Scan for the cell matching the given text and deliver its (X, Y) coordinate at center. 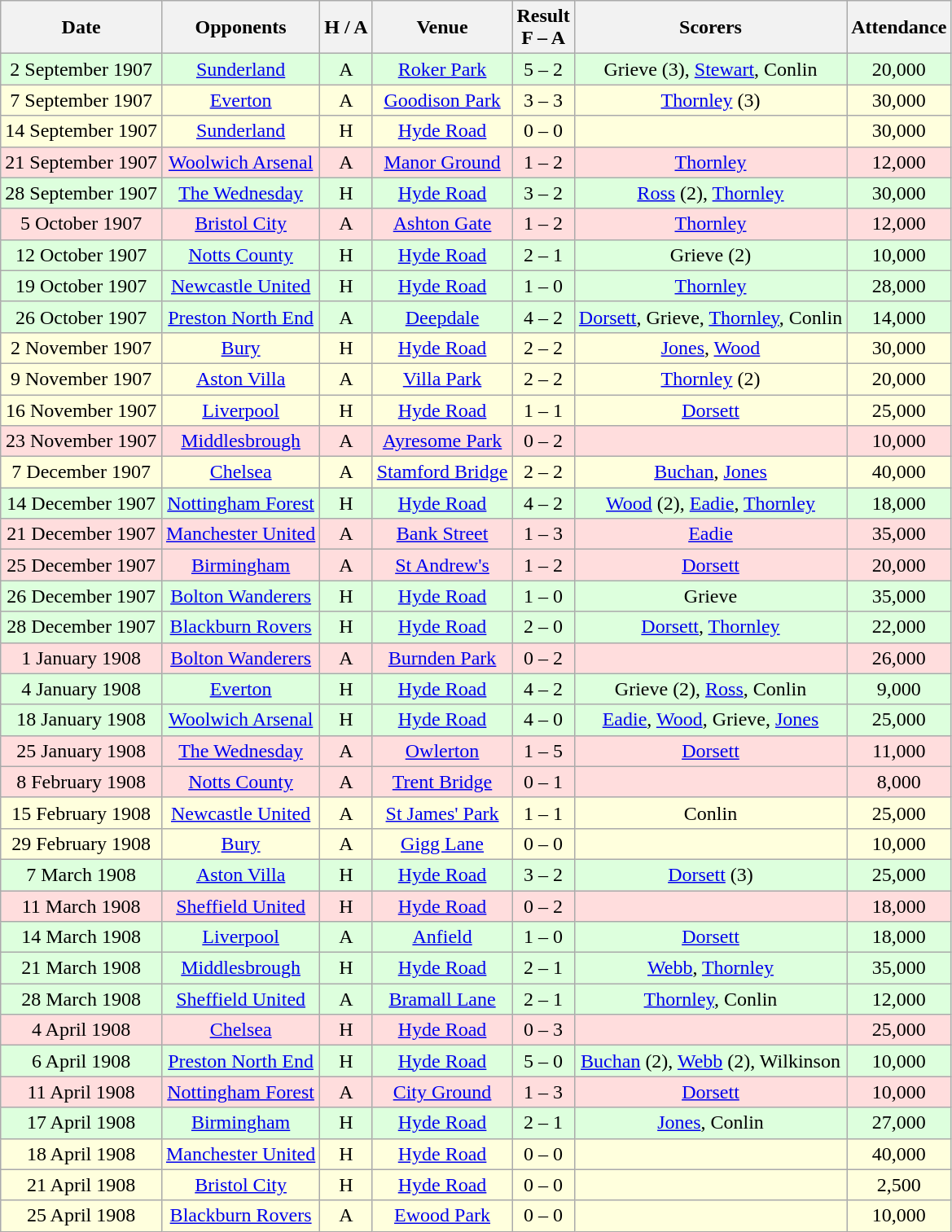
21 December 1907 (81, 534)
25 December 1907 (81, 565)
ResultF – A (543, 28)
Scorers (710, 28)
17 April 1908 (81, 1123)
Grieve (2), Ross, Conlin (710, 689)
8,000 (899, 782)
Buchan (2), Webb (2), Wilkinson (710, 1061)
21 April 1908 (81, 1185)
Stamford Bridge (442, 472)
29 February 1908 (81, 844)
Dorsett (3) (710, 875)
Grieve (3), Stewart, Conlin (710, 69)
Ashton Gate (442, 224)
Venue (442, 28)
Grieve (2) (710, 255)
Roker Park (442, 69)
Thornley, Conlin (710, 999)
Villa Park (442, 379)
Grieve (710, 596)
0 – 3 (543, 1030)
11 March 1908 (81, 906)
28,000 (899, 286)
26 December 1907 (81, 596)
Manor Ground (442, 162)
Thornley (3) (710, 100)
Deepdale (442, 317)
Bramall Lane (442, 999)
16 November 1907 (81, 410)
2,500 (899, 1185)
Gigg Lane (442, 844)
Anfield (442, 937)
14 December 1907 (81, 503)
Wood (2), Eadie, Thornley (710, 503)
12 October 1907 (81, 255)
City Ground (442, 1092)
1 January 1908 (81, 658)
18 January 1908 (81, 720)
14,000 (899, 317)
Ayresome Park (442, 441)
Opponents (240, 28)
Trent Bridge (442, 782)
Ross (2), Thornley (710, 193)
8 February 1908 (81, 782)
1 – 5 (543, 751)
25 January 1908 (81, 751)
25 April 1908 (81, 1216)
6 April 1908 (81, 1061)
Webb, Thornley (710, 968)
18 April 1908 (81, 1154)
7 December 1907 (81, 472)
21 September 1907 (81, 162)
Goodison Park (442, 100)
Ewood Park (442, 1216)
11,000 (899, 751)
Owlerton (442, 751)
27,000 (899, 1123)
21 March 1908 (81, 968)
5 – 0 (543, 1061)
Jones, Wood (710, 348)
Bank Street (442, 534)
4 January 1908 (81, 689)
St James' Park (442, 813)
5 October 1907 (81, 224)
3 – 3 (543, 100)
2 – 0 (543, 627)
2 November 1907 (81, 348)
Date (81, 28)
Eadie (710, 534)
9 November 1907 (81, 379)
19 October 1907 (81, 286)
H / A (346, 28)
Dorsett, Thornley (710, 627)
7 March 1908 (81, 875)
Eadie, Wood, Grieve, Jones (710, 720)
15 February 1908 (81, 813)
5 – 2 (543, 69)
Conlin (710, 813)
0 – 1 (543, 782)
28 September 1907 (81, 193)
Jones, Conlin (710, 1123)
Burnden Park (442, 658)
23 November 1907 (81, 441)
9,000 (899, 689)
Thornley (2) (710, 379)
22,000 (899, 627)
28 December 1907 (81, 627)
11 April 1908 (81, 1092)
28 March 1908 (81, 999)
St Andrew's (442, 565)
4 – 0 (543, 720)
Dorsett, Grieve, Thornley, Conlin (710, 317)
26 October 1907 (81, 317)
14 September 1907 (81, 131)
4 April 1908 (81, 1030)
14 March 1908 (81, 937)
26,000 (899, 658)
7 September 1907 (81, 100)
Attendance (899, 28)
2 September 1907 (81, 69)
Buchan, Jones (710, 472)
